Detect which cell encompasses the target text, then output its (X, Y) center coordinate. 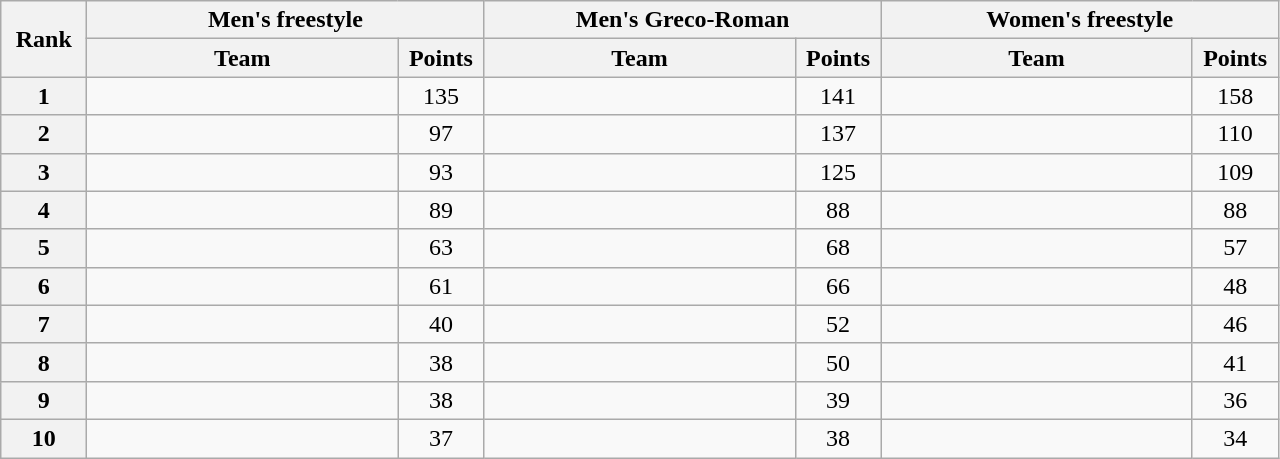
50 (838, 362)
6 (44, 286)
Men's Greco-Roman (682, 20)
52 (838, 324)
109 (1235, 172)
9 (44, 400)
93 (441, 172)
3 (44, 172)
68 (838, 248)
137 (838, 134)
5 (44, 248)
63 (441, 248)
39 (838, 400)
4 (44, 210)
46 (1235, 324)
2 (44, 134)
Men's freestyle (286, 20)
Women's freestyle (1080, 20)
61 (441, 286)
48 (1235, 286)
8 (44, 362)
34 (1235, 438)
41 (1235, 362)
110 (1235, 134)
36 (1235, 400)
57 (1235, 248)
141 (838, 96)
Rank (44, 39)
158 (1235, 96)
66 (838, 286)
37 (441, 438)
97 (441, 134)
125 (838, 172)
10 (44, 438)
135 (441, 96)
7 (44, 324)
89 (441, 210)
40 (441, 324)
1 (44, 96)
